From the cell containing the given text, extract its center point as [x, y] coordinate. 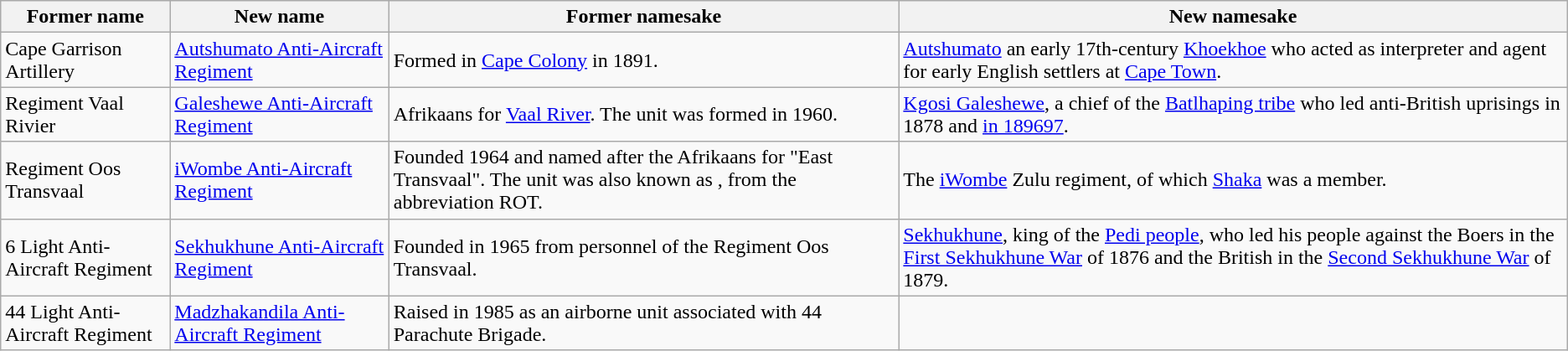
The iWombe Zulu regiment, of which Shaka was a member. [1233, 180]
New namesake [1233, 17]
iWombe Anti-Aircraft Regiment [280, 180]
Kgosi Galeshewe, a chief of the Batlhaping tribe who led anti-British uprisings in 1878 and in 189697. [1233, 114]
Galeshewe Anti-Aircraft Regiment [280, 114]
Afrikaans for Vaal River. The unit was formed in 1960. [643, 114]
Autshumato Anti-Aircraft Regiment [280, 60]
Regiment Oos Transvaal [85, 180]
Autshumato an early 17th-century Khoekhoe who acted as interpreter and agent for early English settlers at Cape Town. [1233, 60]
Formed in Cape Colony in 1891. [643, 60]
Founded 1964 and named after the Afrikaans for "East Transvaal". The unit was also known as , from the abbreviation ROT. [643, 180]
Cape Garrison Artillery [85, 60]
6 Light Anti-Aircraft Regiment [85, 257]
44 Light Anti-Aircraft Regiment [85, 323]
Madzhakandila Anti-Aircraft Regiment [280, 323]
Former name [85, 17]
Former namesake [643, 17]
New name [280, 17]
Regiment Vaal Rivier [85, 114]
Founded in 1965 from personnel of the Regiment Oos Transvaal. [643, 257]
Raised in 1985 as an airborne unit associated with 44 Parachute Brigade. [643, 323]
Sekhukhune Anti-Aircraft Regiment [280, 257]
